Scan for the cell matching the given text and deliver its [x, y] coordinate at center. 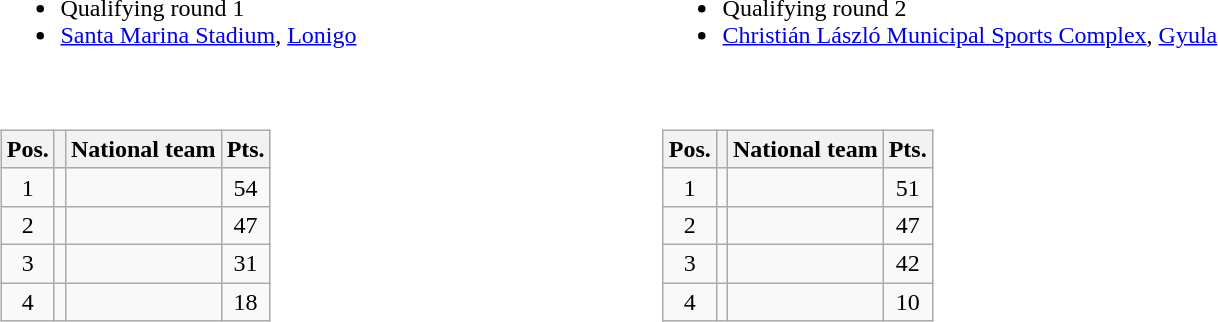
18 [246, 301]
31 [246, 263]
51 [908, 187]
42 [908, 263]
10 [908, 301]
54 [246, 187]
